Provide the [x, y] coordinate of the cell's center where the given text is located.  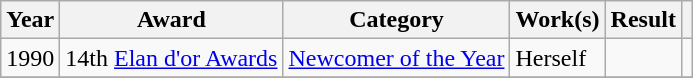
Result [643, 20]
14th Elan d'or Awards [172, 58]
Newcomer of the Year [396, 58]
Year [30, 20]
1990 [30, 58]
Award [172, 20]
Category [396, 20]
Work(s) [558, 20]
Herself [558, 58]
